Scan for the cell matching the given text and deliver its (x, y) coordinate at center. 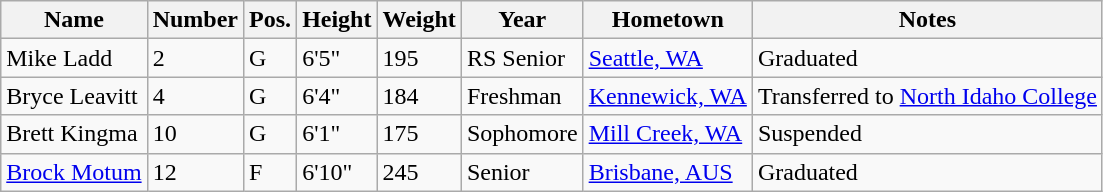
Hometown (668, 20)
Senior (522, 172)
184 (419, 96)
6'1" (337, 134)
10 (195, 134)
175 (419, 134)
Year (522, 20)
Freshman (522, 96)
Brett Kingma (74, 134)
Number (195, 20)
Bryce Leavitt (74, 96)
Pos. (270, 20)
195 (419, 58)
12 (195, 172)
6'4" (337, 96)
Brock Motum (74, 172)
Suspended (927, 134)
Brisbane, AUS (668, 172)
Kennewick, WA (668, 96)
Name (74, 20)
245 (419, 172)
Seattle, WA (668, 58)
Mill Creek, WA (668, 134)
Weight (419, 20)
6'10" (337, 172)
Height (337, 20)
Transferred to North Idaho College (927, 96)
Mike Ladd (74, 58)
Notes (927, 20)
6'5" (337, 58)
2 (195, 58)
F (270, 172)
RS Senior (522, 58)
4 (195, 96)
Sophomore (522, 134)
